Find where the given text appears and provide that cell's center as (x, y) coordinate. 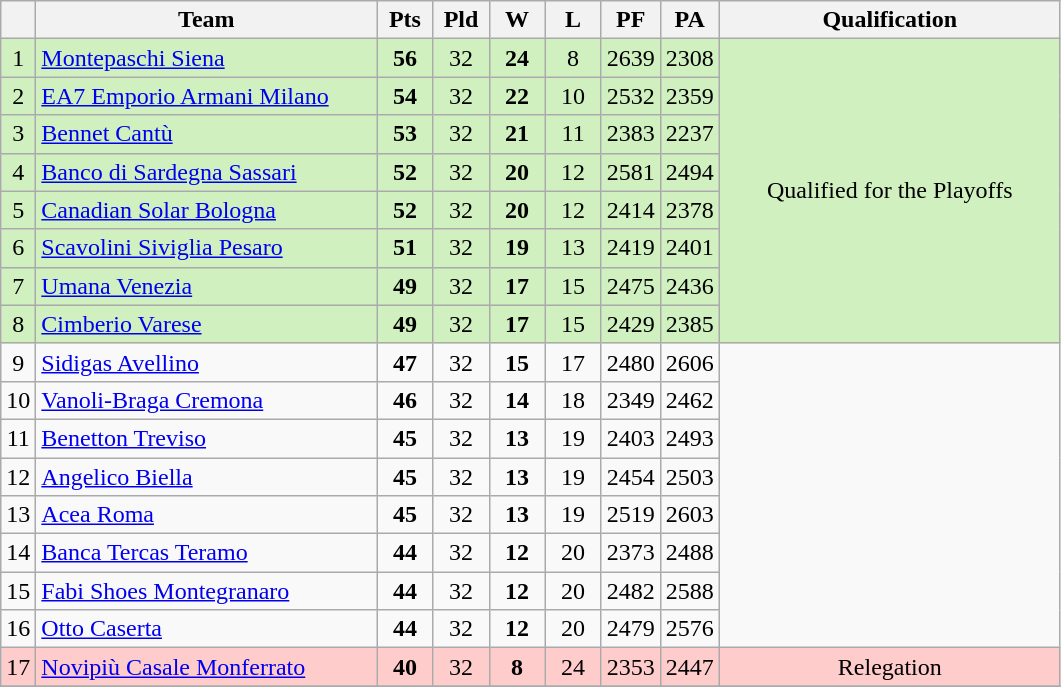
Sidigas Avellino (206, 362)
Banco di Sardegna Sassari (206, 172)
L (573, 20)
2462 (690, 400)
46 (405, 400)
47 (405, 362)
Scavolini Siviglia Pesaro (206, 248)
2532 (630, 96)
2385 (690, 324)
16 (18, 629)
2401 (690, 248)
53 (405, 134)
EA7 Emporio Armani Milano (206, 96)
Angelico Biella (206, 477)
2576 (690, 629)
Otto Caserta (206, 629)
2479 (630, 629)
Qualification (890, 20)
Novipiù Casale Monferrato (206, 667)
2237 (690, 134)
2 (18, 96)
3 (18, 134)
2639 (630, 58)
W (517, 20)
2606 (690, 362)
2494 (690, 172)
2588 (690, 591)
9 (18, 362)
Cimberio Varese (206, 324)
Fabi Shoes Montegranaro (206, 591)
Montepaschi Siena (206, 58)
2480 (630, 362)
Canadian Solar Bologna (206, 210)
2493 (690, 438)
2603 (690, 515)
2454 (630, 477)
51 (405, 248)
4 (18, 172)
2353 (630, 667)
Pld (461, 20)
2308 (690, 58)
2447 (690, 667)
Relegation (890, 667)
1 (18, 58)
Vanoli-Braga Cremona (206, 400)
2414 (630, 210)
Benetton Treviso (206, 438)
2403 (630, 438)
5 (18, 210)
2581 (630, 172)
2359 (690, 96)
PA (690, 20)
2378 (690, 210)
PF (630, 20)
2419 (630, 248)
2475 (630, 286)
2429 (630, 324)
Pts (405, 20)
54 (405, 96)
2383 (630, 134)
2503 (690, 477)
Acea Roma (206, 515)
7 (18, 286)
Team (206, 20)
21 (517, 134)
18 (573, 400)
2488 (690, 553)
2482 (630, 591)
2436 (690, 286)
40 (405, 667)
Qualified for the Playoffs (890, 191)
6 (18, 248)
56 (405, 58)
Bennet Cantù (206, 134)
22 (517, 96)
2519 (630, 515)
Banca Tercas Teramo (206, 553)
2373 (630, 553)
Umana Venezia (206, 286)
2349 (630, 400)
